Locate the cell with the specified text and output its (x, y) center coordinate. 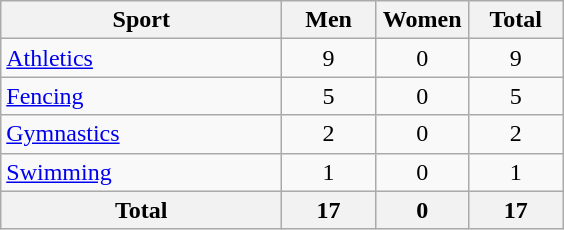
Sport (142, 20)
Swimming (142, 172)
Men (329, 20)
Gymnastics (142, 134)
Fencing (142, 96)
Athletics (142, 58)
Women (422, 20)
